Output the (x, y) coordinate of the center of the cell containing the given text.  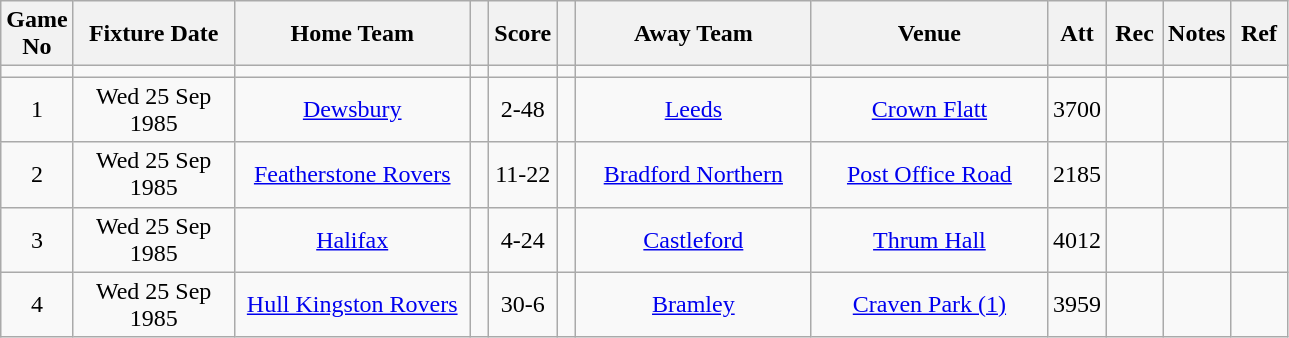
Bramley (693, 304)
4-24 (523, 240)
4012 (1076, 240)
2185 (1076, 174)
Game No (37, 34)
Away Team (693, 34)
Att (1076, 34)
Crown Flatt (929, 110)
Featherstone Rovers (352, 174)
3700 (1076, 110)
3 (37, 240)
Venue (929, 34)
Thrum Hall (929, 240)
30-6 (523, 304)
Leeds (693, 110)
Hull Kingston Rovers (352, 304)
2 (37, 174)
Home Team (352, 34)
Halifax (352, 240)
Rec (1135, 34)
Bradford Northern (693, 174)
Notes (1197, 34)
1 (37, 110)
11-22 (523, 174)
Fixture Date (154, 34)
2-48 (523, 110)
Ref (1259, 34)
Dewsbury (352, 110)
3959 (1076, 304)
4 (37, 304)
Score (523, 34)
Post Office Road (929, 174)
Castleford (693, 240)
Craven Park (1) (929, 304)
